Locate the cell with the specified text and output its [x, y] center coordinate. 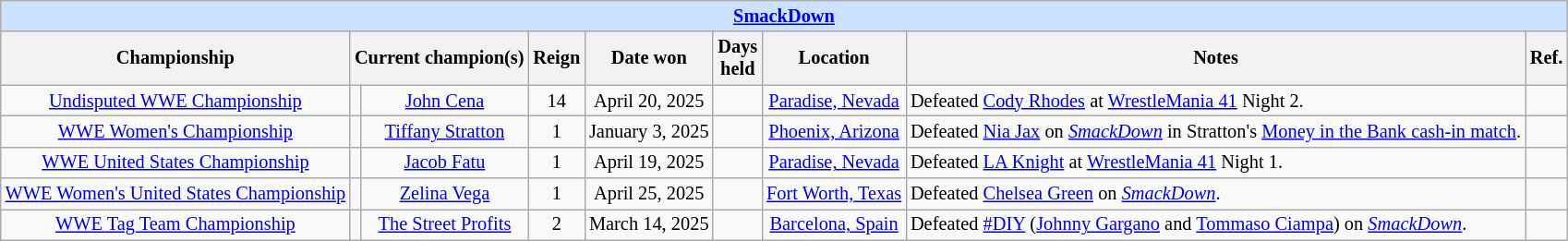
Defeated Chelsea Green on SmackDown. [1215, 194]
April 19, 2025 [648, 163]
Location [834, 58]
14 [556, 101]
January 3, 2025 [648, 131]
April 20, 2025 [648, 101]
Undisputed WWE Championship [175, 101]
April 25, 2025 [648, 194]
Defeated #DIY (Johnny Gargano and Tommaso Ciampa) on SmackDown. [1215, 224]
WWE United States Championship [175, 163]
Phoenix, Arizona [834, 131]
Defeated Cody Rhodes at WrestleMania 41 Night 2. [1215, 101]
Tiffany Stratton [444, 131]
WWE Women's Championship [175, 131]
March 14, 2025 [648, 224]
Current champion(s) [440, 58]
WWE Women's United States Championship [175, 194]
Fort Worth, Texas [834, 194]
SmackDown [784, 16]
Defeated LA Knight at WrestleMania 41 Night 1. [1215, 163]
Reign [556, 58]
Championship [175, 58]
WWE Tag Team Championship [175, 224]
2 [556, 224]
Jacob Fatu [444, 163]
Zelina Vega [444, 194]
Date won [648, 58]
Notes [1215, 58]
Ref. [1546, 58]
John Cena [444, 101]
Defeated Nia Jax on SmackDown in Stratton's Money in the Bank cash-in match. [1215, 131]
Barcelona, Spain [834, 224]
Daysheld [737, 58]
The Street Profits [444, 224]
